Determine the [x, y] coordinate at the center of the cell enclosing the given text.  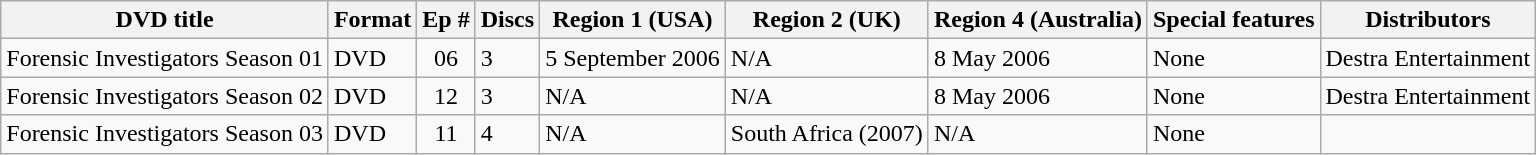
Ep # [446, 20]
5 September 2006 [633, 58]
Format [372, 20]
Forensic Investigators Season 03 [165, 134]
11 [446, 134]
DVD title [165, 20]
South Africa (2007) [826, 134]
06 [446, 58]
Special features [1234, 20]
Discs [507, 20]
12 [446, 96]
Region 4 (Australia) [1038, 20]
Region 2 (UK) [826, 20]
Region 1 (USA) [633, 20]
Forensic Investigators Season 01 [165, 58]
Distributors [1428, 20]
Forensic Investigators Season 02 [165, 96]
4 [507, 134]
